Scan for the cell matching the given text and deliver its (X, Y) coordinate at center. 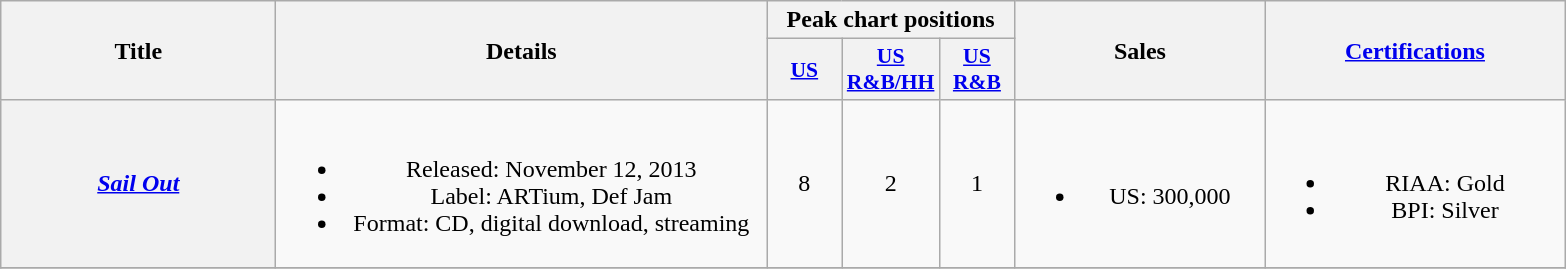
1 (976, 184)
Sail Out (138, 184)
Sales (1140, 50)
8 (804, 184)
US: 300,000 (1140, 184)
Released: November 12, 2013Label: ARTium, Def JamFormat: CD, digital download, streaming (522, 184)
2 (891, 184)
Title (138, 50)
Details (522, 50)
Certifications (1414, 50)
USR&B (976, 70)
Peak chart positions (891, 20)
US (804, 70)
RIAA: GoldBPI: Silver (1414, 184)
USR&B/HH (891, 70)
